Return (X, Y) of the center of cell containing provided text 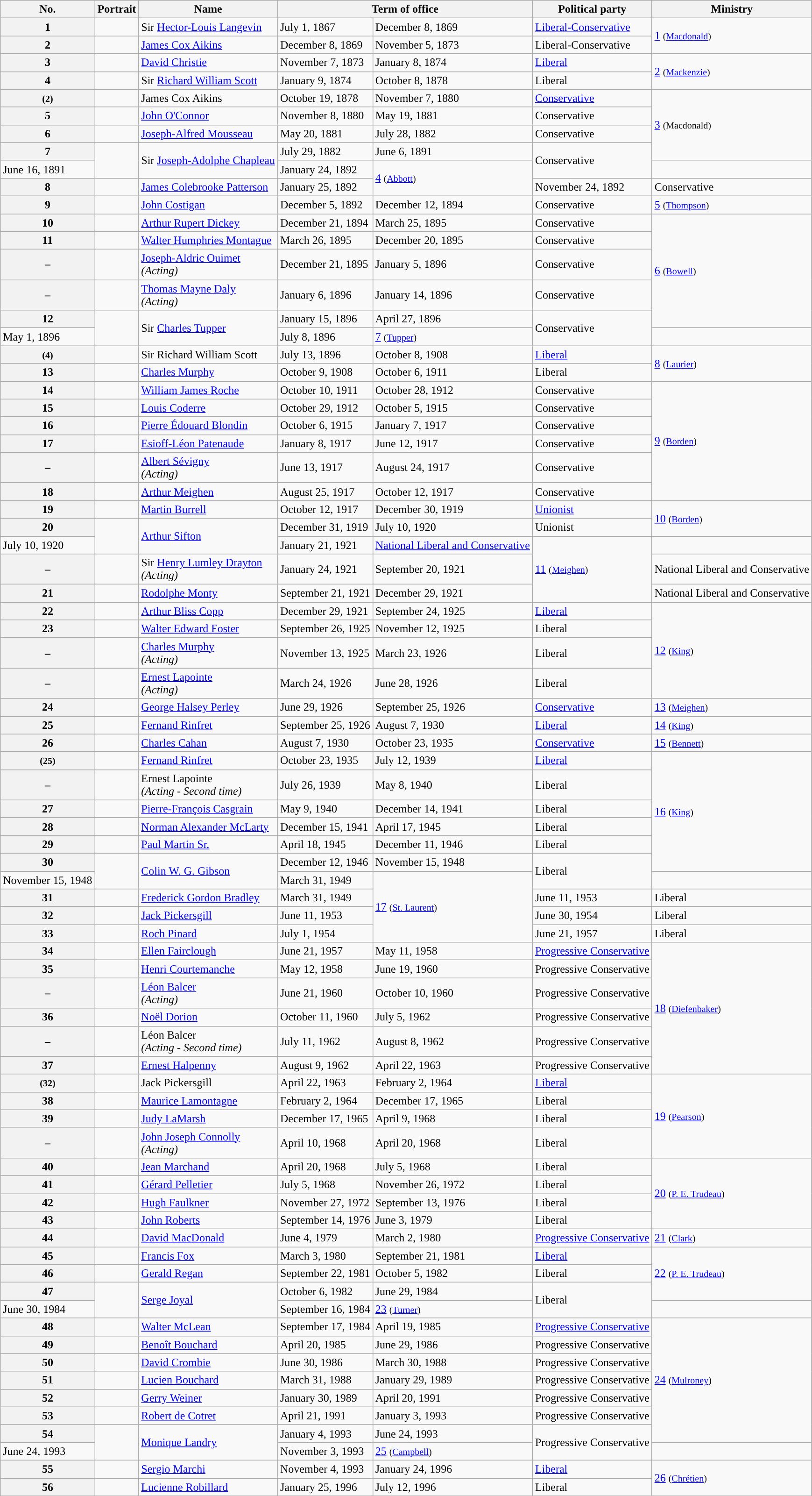
Noël Dorion (208, 1017)
April 10, 1968 (325, 1143)
July 12, 1939 (452, 761)
September 13, 1976 (452, 1202)
Gerald Regan (208, 1274)
October 29, 1912 (325, 408)
July 5, 1962 (452, 1017)
36 (48, 1017)
14 (King) (732, 725)
5 (48, 116)
Colin W. G. Gibson (208, 871)
March 30, 1988 (452, 1362)
Sir Hector-Louis Langevin (208, 27)
January 8, 1874 (452, 63)
1 (48, 27)
Roch Pinard (208, 933)
18 (48, 492)
Joseph-Aldric Ouimet(Acting) (208, 264)
January 24, 1921 (325, 569)
No. (48, 9)
June 12, 1917 (452, 443)
June 16, 1891 (48, 169)
Lucienne Robillard (208, 1487)
May 12, 1958 (325, 969)
Thomas Mayne Daly(Acting) (208, 295)
March 26, 1895 (325, 241)
July 13, 1896 (325, 355)
46 (48, 1274)
May 1, 1896 (48, 337)
April 20, 1991 (452, 1398)
54 (48, 1433)
11 (48, 241)
September 26, 1925 (325, 629)
1 (Macdonald) (732, 36)
March 25, 1895 (452, 223)
6 (Bowell) (732, 271)
November 26, 1972 (452, 1184)
Léon Balcer(Acting) (208, 993)
October 11, 1960 (325, 1017)
Sergio Marchi (208, 1469)
January 24, 1996 (452, 1469)
Paul Martin Sr. (208, 844)
50 (48, 1362)
June 3, 1979 (452, 1220)
Charles Murphy(Acting) (208, 653)
November 12, 1925 (452, 629)
35 (48, 969)
June 30, 1954 (592, 916)
William James Roche (208, 390)
June 29, 1984 (452, 1291)
October 28, 1912 (452, 390)
37 (48, 1065)
October 6, 1982 (325, 1291)
Rodolphe Monty (208, 593)
Arthur Meighen (208, 492)
45 (48, 1256)
16 (48, 426)
October 8, 1908 (452, 355)
Ernest Lapointe(Acting - Second time) (208, 785)
June 30, 1986 (325, 1362)
18 (Diefenbaker) (732, 1008)
January 25, 1996 (325, 1487)
George Halsey Perley (208, 707)
January 29, 1989 (452, 1380)
September 22, 1981 (325, 1274)
Hugh Faulkner (208, 1202)
October 9, 1908 (325, 372)
September 20, 1921 (452, 569)
Walter Humphries Montague (208, 241)
41 (48, 1184)
17 (48, 443)
2 (48, 45)
January 9, 1874 (325, 80)
24 (48, 707)
40 (48, 1167)
Sir Henry Lumley Drayton(Acting) (208, 569)
March 3, 1980 (325, 1256)
July 29, 1882 (325, 151)
10 (48, 223)
11 (Meighen) (592, 569)
June 28, 1926 (452, 683)
May 19, 1881 (452, 116)
November 13, 1925 (325, 653)
14 (48, 390)
December 21, 1894 (325, 223)
Term of office (405, 9)
26 (48, 743)
15 (Bennett) (732, 743)
September 21, 1981 (452, 1256)
Arthur Rupert Dickey (208, 223)
Monique Landry (208, 1442)
Frederick Gordon Bradley (208, 898)
Joseph-Alfred Mousseau (208, 134)
23 (48, 629)
49 (48, 1345)
39 (48, 1118)
January 6, 1896 (325, 295)
20 (48, 527)
Henri Courtemanche (208, 969)
31 (48, 898)
38 (48, 1101)
Name (208, 9)
June 19, 1960 (452, 969)
April 27, 1896 (452, 319)
November 8, 1880 (325, 116)
October 10, 1911 (325, 390)
Norman Alexander McLarty (208, 826)
James Colebrooke Patterson (208, 187)
Arthur Sifton (208, 536)
12 (48, 319)
Serge Joyal (208, 1300)
22 (48, 611)
October 10, 1960 (452, 993)
Ernest Lapointe(Acting) (208, 683)
September 16, 1984 (325, 1309)
22 (P. E. Trudeau) (732, 1274)
July 11, 1962 (325, 1041)
David Christie (208, 63)
John Costigan (208, 205)
January 5, 1896 (452, 264)
October 5, 1915 (452, 408)
May 9, 1940 (325, 809)
May 11, 1958 (452, 951)
43 (48, 1220)
January 14, 1896 (452, 295)
Sir Charles Tupper (208, 328)
55 (48, 1469)
December 12, 1946 (325, 862)
August 9, 1962 (325, 1065)
June 21, 1960 (325, 993)
John Roberts (208, 1220)
October 6, 1915 (325, 426)
19 (Pearson) (732, 1116)
3 (Macdonald) (732, 125)
24 (Mulroney) (732, 1380)
David Crombie (208, 1362)
8 (Laurier) (732, 363)
20 (P. E. Trudeau) (732, 1193)
Martin Burrell (208, 509)
January 21, 1921 (325, 545)
Robert de Cotret (208, 1416)
32 (48, 916)
August 24, 1917 (452, 467)
November 24, 1892 (592, 187)
21 (48, 593)
Pierre-François Casgrain (208, 809)
Gerry Weiner (208, 1398)
December 11, 1946 (452, 844)
August 8, 1962 (452, 1041)
September 24, 1925 (452, 611)
44 (48, 1238)
21 (Clark) (732, 1238)
56 (48, 1487)
5 (Thompson) (732, 205)
6 (48, 134)
May 8, 1940 (452, 785)
7 (Tupper) (452, 337)
October 19, 1878 (325, 98)
33 (48, 933)
March 31, 1988 (325, 1380)
52 (48, 1398)
25 (Campbell) (452, 1451)
Léon Balcer(Acting - Second time) (208, 1041)
July 28, 1882 (452, 134)
53 (48, 1416)
Francis Fox (208, 1256)
(2) (48, 98)
12 (King) (732, 650)
January 7, 1917 (452, 426)
December 21, 1895 (325, 264)
March 2, 1980 (452, 1238)
June 4, 1979 (325, 1238)
November 4, 1993 (325, 1469)
9 (48, 205)
25 (48, 725)
July 1, 1954 (325, 933)
Walter Edward Foster (208, 629)
May 20, 1881 (325, 134)
April 20, 1985 (325, 1345)
January 15, 1896 (325, 319)
April 19, 1985 (452, 1327)
Charles Cahan (208, 743)
Arthur Bliss Copp (208, 611)
8 (48, 187)
29 (48, 844)
John Joseph Connolly(Acting) (208, 1143)
30 (48, 862)
December 14, 1941 (452, 809)
John O'Connor (208, 116)
June 29, 1926 (325, 707)
April 9, 1968 (452, 1118)
Gérard Pelletier (208, 1184)
2 (Mackenzie) (732, 71)
Albert Sévigny(Acting) (208, 467)
August 25, 1917 (325, 492)
April 17, 1945 (452, 826)
March 24, 1926 (325, 683)
Jean Marchand (208, 1167)
January 30, 1989 (325, 1398)
June 29, 1986 (452, 1345)
47 (48, 1291)
December 20, 1895 (452, 241)
Lucien Bouchard (208, 1380)
48 (48, 1327)
Pierre Édouard Blondin (208, 426)
June 13, 1917 (325, 467)
November 5, 1873 (452, 45)
Ernest Halpenny (208, 1065)
13 (Meighen) (732, 707)
Benoît Bouchard (208, 1345)
Political party (592, 9)
Esioff-Léon Patenaude (208, 443)
17 (St. Laurent) (452, 906)
January 8, 1917 (325, 443)
4 (48, 80)
15 (48, 408)
July 26, 1939 (325, 785)
April 18, 1945 (325, 844)
March 23, 1926 (452, 653)
January 24, 1892 (325, 169)
December 31, 1919 (325, 527)
November 7, 1873 (325, 63)
November 7, 1880 (452, 98)
December 5, 1892 (325, 205)
(4) (48, 355)
December 15, 1941 (325, 826)
September 21, 1921 (325, 593)
June 30, 1984 (48, 1309)
July 8, 1896 (325, 337)
16 (King) (732, 811)
June 6, 1891 (452, 151)
Ellen Fairclough (208, 951)
January 3, 1993 (452, 1416)
42 (48, 1202)
October 5, 1982 (452, 1274)
51 (48, 1380)
July 12, 1996 (452, 1487)
4 (Abbott) (452, 178)
Judy LaMarsh (208, 1118)
January 4, 1993 (325, 1433)
9 (Borden) (732, 441)
19 (48, 509)
November 27, 1972 (325, 1202)
October 8, 1878 (452, 80)
Maurice Lamontagne (208, 1101)
September 14, 1976 (325, 1220)
13 (48, 372)
Louis Coderre (208, 408)
December 12, 1894 (452, 205)
23 (Turner) (452, 1309)
July 1, 1867 (325, 27)
(25) (48, 761)
Portrait (117, 9)
Sir Joseph-Adolphe Chapleau (208, 160)
David MacDonald (208, 1238)
October 6, 1911 (452, 372)
April 21, 1991 (325, 1416)
January 25, 1892 (325, 187)
28 (48, 826)
November 3, 1993 (325, 1451)
Ministry (732, 9)
3 (48, 63)
Charles Murphy (208, 372)
(32) (48, 1083)
7 (48, 151)
December 30, 1919 (452, 509)
26 (Chrétien) (732, 1478)
34 (48, 951)
10 (Borden) (732, 518)
September 17, 1984 (325, 1327)
Walter McLean (208, 1327)
27 (48, 809)
